Scan for the cell matching the given text and deliver its (x, y) coordinate at center. 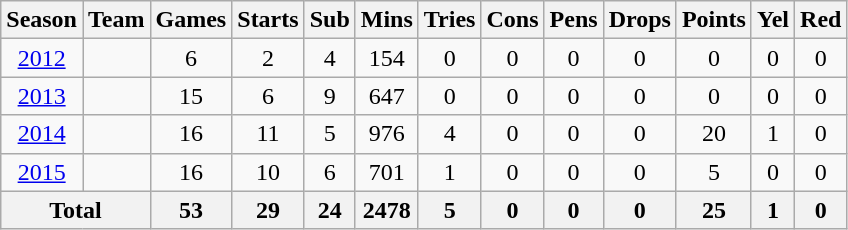
Cons (512, 20)
701 (386, 172)
25 (714, 210)
2013 (42, 96)
647 (386, 96)
15 (191, 96)
Starts (268, 20)
24 (330, 210)
Total (76, 210)
Points (714, 20)
Yel (772, 20)
20 (714, 134)
Season (42, 20)
2014 (42, 134)
2015 (42, 172)
Team (116, 20)
10 (268, 172)
2 (268, 58)
11 (268, 134)
Games (191, 20)
53 (191, 210)
2012 (42, 58)
2478 (386, 210)
976 (386, 134)
29 (268, 210)
Red (821, 20)
Tries (450, 20)
Drops (640, 20)
Mins (386, 20)
154 (386, 58)
Pens (574, 20)
Sub (330, 20)
9 (330, 96)
